Identify which cell holds the provided text, then report its (X, Y) central coordinate. 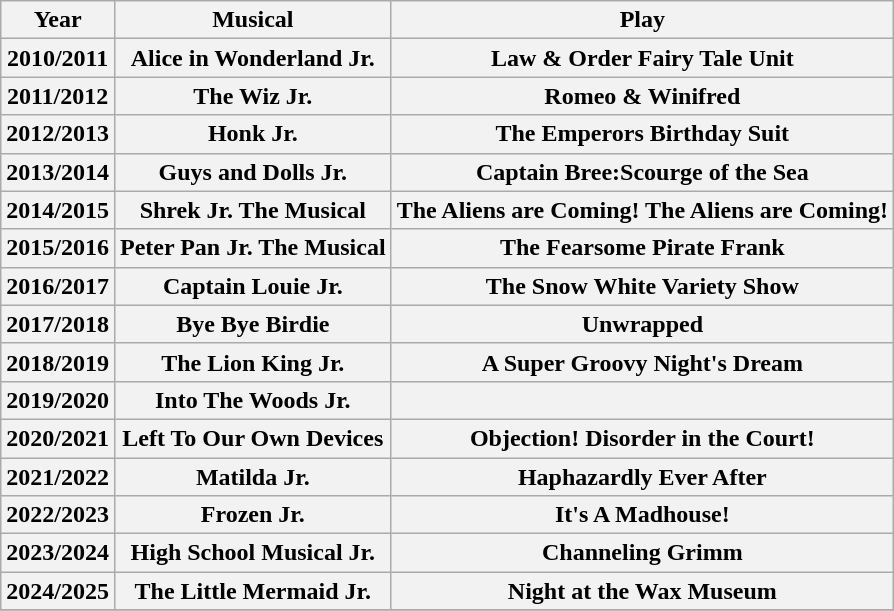
Captain Louie Jr. (252, 286)
Unwrapped (642, 324)
The Snow White Variety Show (642, 286)
2018/2019 (58, 362)
Channeling Grimm (642, 553)
Play (642, 20)
A Super Groovy Night's Dream (642, 362)
The Lion King Jr. (252, 362)
Year (58, 20)
2020/2021 (58, 438)
Haphazardly Ever After (642, 477)
Night at the Wax Museum (642, 591)
The Aliens are Coming! The Aliens are Coming! (642, 210)
The Wiz Jr. (252, 96)
Romeo & Winifred (642, 96)
2011/2012 (58, 96)
Captain Bree:Scourge of the Sea (642, 172)
2015/2016 (58, 248)
2010/2011 (58, 58)
2021/2022 (58, 477)
2022/2023 (58, 515)
2012/2013 (58, 134)
It's A Madhouse! (642, 515)
Left To Our Own Devices (252, 438)
The Emperors Birthday Suit (642, 134)
Bye Bye Birdie (252, 324)
2013/2014 (58, 172)
Alice in Wonderland Jr. (252, 58)
2024/2025 (58, 591)
Objection! Disorder in the Court! (642, 438)
2019/2020 (58, 400)
2023/2024 (58, 553)
Matilda Jr. (252, 477)
Peter Pan Jr. The Musical (252, 248)
2014/2015 (58, 210)
Honk Jr. (252, 134)
Guys and Dolls Jr. (252, 172)
Musical (252, 20)
Frozen Jr. (252, 515)
The Fearsome Pirate Frank (642, 248)
The Little Mermaid Jr. (252, 591)
2016/2017 (58, 286)
High School Musical Jr. (252, 553)
Shrek Jr. The Musical (252, 210)
2017/2018 (58, 324)
Into The Woods Jr. (252, 400)
Law & Order Fairy Tale Unit (642, 58)
